Search for the cell housing the specified text and yield its [x, y] center coordinate. 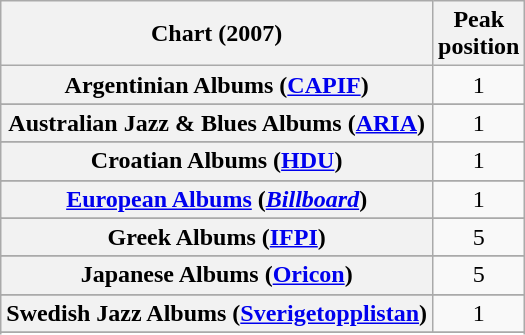
Greek Albums (IFPI) [217, 237]
European Albums (Billboard) [217, 199]
Chart (2007) [217, 34]
Australian Jazz & Blues Albums (ARIA) [217, 123]
Peakposition [479, 34]
Japanese Albums (Oricon) [217, 275]
Swedish Jazz Albums (Sverigetopplistan) [217, 313]
Croatian Albums (HDU) [217, 161]
Argentinian Albums (CAPIF) [217, 85]
